Extract the (X, Y) coordinate from the center of the cell holding the provided text.  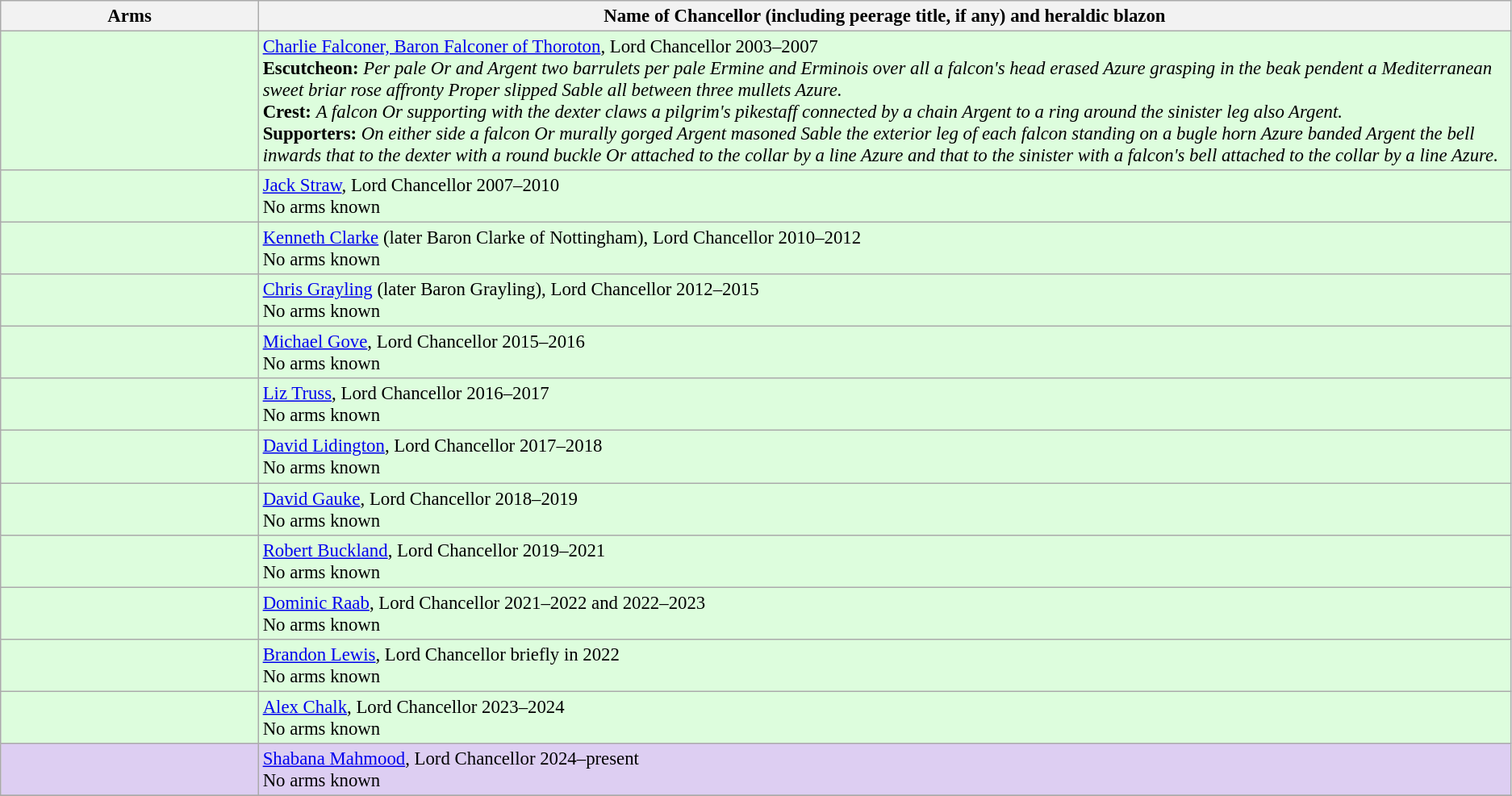
Liz Truss, Lord Chancellor 2016–2017No arms known (884, 405)
Alex Chalk, Lord Chancellor 2023–2024No arms known (884, 718)
Kenneth Clarke (later Baron Clarke of Nottingham), Lord Chancellor 2010–2012No arms known (884, 248)
Robert Buckland, Lord Chancellor 2019–2021No arms known (884, 561)
David Lidington, Lord Chancellor 2017–2018No arms known (884, 456)
Shabana Mahmood, Lord Chancellor 2024–presentNo arms known (884, 769)
Dominic Raab, Lord Chancellor 2021–2022 and 2022–2023No arms known (884, 613)
Jack Straw, Lord Chancellor 2007–2010No arms known (884, 197)
David Gauke, Lord Chancellor 2018–2019No arms known (884, 510)
Michael Gove, Lord Chancellor 2015–2016No arms known (884, 353)
Brandon Lewis, Lord Chancellor briefly in 2022No arms known (884, 665)
Chris Grayling (later Baron Grayling), Lord Chancellor 2012–2015No arms known (884, 300)
Arms (130, 16)
Name of Chancellor (including peerage title, if any) and heraldic blazon (884, 16)
